For the text-containing cell, return its midpoint in [x, y] coordinate format. 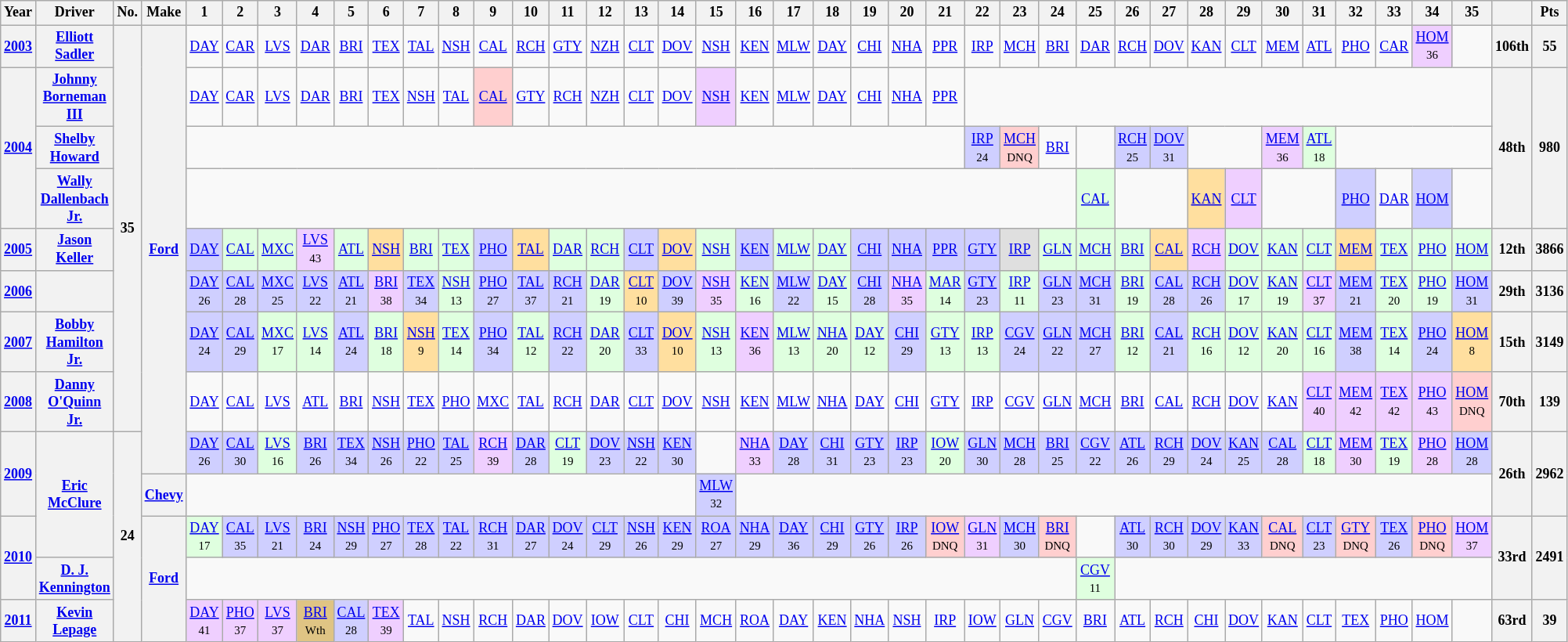
Kevin Lepage [74, 621]
NSH35 [716, 291]
HOMDNQ [1472, 402]
DAY15 [832, 291]
MLW32 [716, 495]
2962 [1550, 473]
34 [1433, 13]
NHA29 [755, 537]
BRI24 [315, 537]
GLN30 [982, 453]
HOM31 [1472, 291]
CLT23 [1319, 537]
106th [1512, 46]
29th [1512, 291]
29 [1244, 13]
MXC25 [278, 291]
CGV11 [1095, 579]
BRI19 [1133, 291]
BRI38 [387, 291]
18 [832, 13]
TEX39 [387, 621]
Driver [74, 13]
16 [755, 13]
NSH22 [642, 453]
Make [164, 13]
2006 [19, 291]
15th [1512, 342]
3136 [1550, 291]
No. [127, 13]
14 [677, 13]
15 [716, 13]
DAY12 [870, 342]
LVS22 [315, 291]
PHO19 [1433, 291]
MEM30 [1356, 453]
1 [204, 13]
17 [794, 13]
RCH30 [1169, 537]
30 [1282, 13]
Bobby Hamilton Jr. [74, 342]
33rd [1512, 557]
DAY17 [204, 537]
DAY28 [794, 453]
CLT33 [642, 342]
PHO24 [1433, 342]
DOV39 [677, 291]
PHO22 [421, 453]
TAL37 [531, 291]
HOM37 [1472, 537]
CLT37 [1319, 291]
IRP11 [1020, 291]
ROA [755, 621]
MXC17 [278, 342]
2491 [1550, 557]
26th [1512, 473]
KAN19 [1282, 291]
KAN33 [1244, 537]
22 [982, 13]
CAL35 [240, 537]
TAL12 [531, 342]
23 [1020, 13]
Jason Keller [74, 250]
55 [1550, 46]
TEX26 [1393, 537]
GTY26 [870, 537]
ATL26 [1133, 453]
13 [642, 13]
CAL30 [240, 453]
ROA27 [716, 537]
DOV31 [1169, 148]
NSH29 [351, 537]
DAR20 [605, 342]
MCH30 [1020, 537]
TEX28 [421, 537]
33 [1393, 13]
CLT29 [605, 537]
12th [1512, 250]
IOWDNQ [945, 537]
KEN29 [677, 537]
HOM8 [1472, 342]
12 [605, 13]
KEN16 [755, 291]
5 [351, 13]
BRI18 [387, 342]
DOV17 [1244, 291]
DAR28 [531, 453]
39 [1550, 621]
KEN30 [677, 453]
KEN36 [755, 342]
Chevy [164, 495]
ATL18 [1319, 148]
MLW22 [794, 291]
MCH27 [1095, 342]
3149 [1550, 342]
Wally Dallenbach Jr. [74, 198]
RCH22 [568, 342]
PHO28 [1433, 453]
NHA35 [907, 291]
32 [1356, 13]
KAN20 [1282, 342]
TAL22 [456, 537]
DAR19 [605, 291]
Pts [1550, 13]
9 [493, 13]
RCH25 [1133, 148]
IRP24 [982, 148]
BRI26 [315, 453]
GLN23 [1057, 291]
2004 [19, 148]
NHA33 [755, 453]
4 [315, 13]
KAN25 [1244, 453]
11 [568, 13]
CLT40 [1319, 402]
RCH21 [568, 291]
MLW13 [794, 342]
PHO43 [1433, 402]
Eric McClure [74, 495]
2010 [19, 557]
63rd [1512, 621]
3866 [1550, 250]
CHI28 [870, 291]
2008 [19, 402]
DOV10 [677, 342]
LVS37 [278, 621]
MEM42 [1356, 402]
LVS43 [315, 250]
2009 [19, 473]
CALDNQ [1282, 537]
PHODNQ [1433, 537]
2 [240, 13]
MEM21 [1356, 291]
DAY41 [204, 621]
CGV22 [1095, 453]
IRP13 [982, 342]
DOV23 [605, 453]
IOW20 [945, 453]
28 [1206, 13]
DAY36 [794, 537]
CAL21 [1169, 342]
Johnny Borneman III [74, 97]
70th [1512, 402]
2007 [19, 342]
BRIDNQ [1057, 537]
48th [1512, 148]
31 [1319, 13]
HOM36 [1433, 46]
LVS21 [278, 537]
139 [1550, 402]
DOV12 [1244, 342]
CHI31 [832, 453]
BRI25 [1057, 453]
ATL24 [351, 342]
MEM38 [1356, 342]
DAY24 [204, 342]
2003 [19, 46]
LVS16 [278, 453]
Year [19, 13]
RCH39 [493, 453]
IRP26 [907, 537]
21 [945, 13]
NSH9 [421, 342]
7 [421, 13]
GTY13 [945, 342]
DAR27 [531, 537]
MAR14 [945, 291]
MCH31 [1095, 291]
MCHDNQ [1020, 148]
BRIWth [315, 621]
8 [456, 13]
BRI12 [1133, 342]
PHO37 [240, 621]
TEX19 [1393, 453]
ATL21 [351, 291]
CLT16 [1319, 342]
27 [1169, 13]
Danny O'Quinn Jr. [74, 402]
RCH26 [1206, 291]
CLT18 [1319, 453]
NHA20 [832, 342]
Shelby Howard [74, 148]
IRP23 [907, 453]
TEX42 [1393, 402]
Elliott Sadler [74, 46]
RCH31 [493, 537]
25 [1095, 13]
980 [1550, 148]
19 [870, 13]
GTYDNQ [1356, 537]
MEM36 [1282, 148]
10 [531, 13]
GLN22 [1057, 342]
CLT19 [568, 453]
TEX20 [1393, 291]
LVS14 [315, 342]
20 [907, 13]
RCH16 [1206, 342]
2005 [19, 250]
ATL30 [1133, 537]
6 [387, 13]
3 [278, 13]
D. J. Kennington [74, 579]
RCH29 [1169, 453]
26 [1133, 13]
HOM28 [1472, 453]
GLN31 [982, 537]
MCH28 [1020, 453]
CGV24 [1020, 342]
2011 [19, 621]
PHO34 [493, 342]
DOV29 [1206, 537]
CAL29 [240, 342]
TAL25 [456, 453]
CLT10 [642, 291]
